Identify which cell holds the provided text, then report its (X, Y) central coordinate. 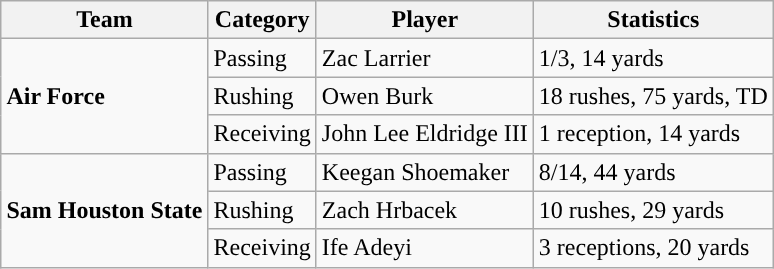
Category (262, 20)
Team (104, 20)
Keegan Shoemaker (424, 172)
Statistics (653, 20)
8/14, 44 yards (653, 172)
18 rushes, 75 yards, TD (653, 96)
3 receptions, 20 yards (653, 248)
Player (424, 20)
Zach Hrbacek (424, 210)
Zac Larrier (424, 58)
Sam Houston State (104, 210)
10 rushes, 29 yards (653, 210)
John Lee Eldridge III (424, 134)
1 reception, 14 yards (653, 134)
1/3, 14 yards (653, 58)
Ife Adeyi (424, 248)
Air Force (104, 96)
Owen Burk (424, 96)
